Pinpoint the cell where the given text exists, returning its (X, Y) midpoint coordinate. 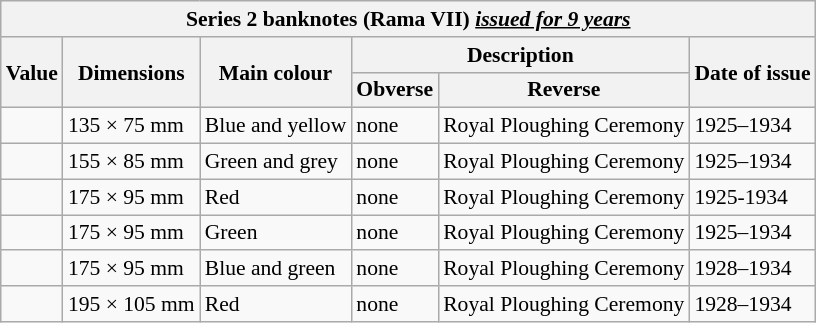
135 × 75 mm (132, 126)
Green (276, 233)
Obverse (394, 90)
Reverse (564, 90)
Value (32, 72)
Blue and green (276, 269)
Blue and yellow (276, 126)
1925-1934 (752, 197)
195 × 105 mm (132, 304)
Green and grey (276, 162)
Description (520, 55)
155 × 85 mm (132, 162)
Series 2 banknotes (Rama VII) issued for 9 years (408, 19)
Main colour (276, 72)
Date of issue (752, 72)
Dimensions (132, 72)
